For the text-containing cell, return its midpoint in (X, Y) coordinate format. 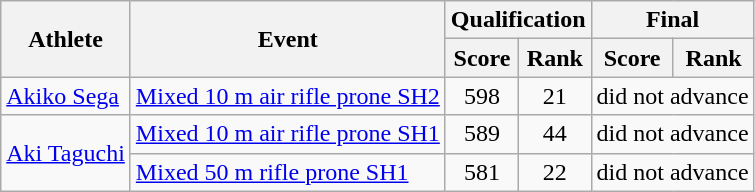
589 (482, 134)
22 (555, 172)
Mixed 10 m air rifle prone SH2 (288, 96)
581 (482, 172)
Mixed 50 m rifle prone SH1 (288, 172)
44 (555, 134)
Final (672, 20)
Mixed 10 m air rifle prone SH1 (288, 134)
Akiko Sega (66, 96)
598 (482, 96)
21 (555, 96)
Aki Taguchi (66, 153)
Qualification (518, 20)
Athlete (66, 39)
Event (288, 39)
